Locate the cell with the specified text and output its (X, Y) center coordinate. 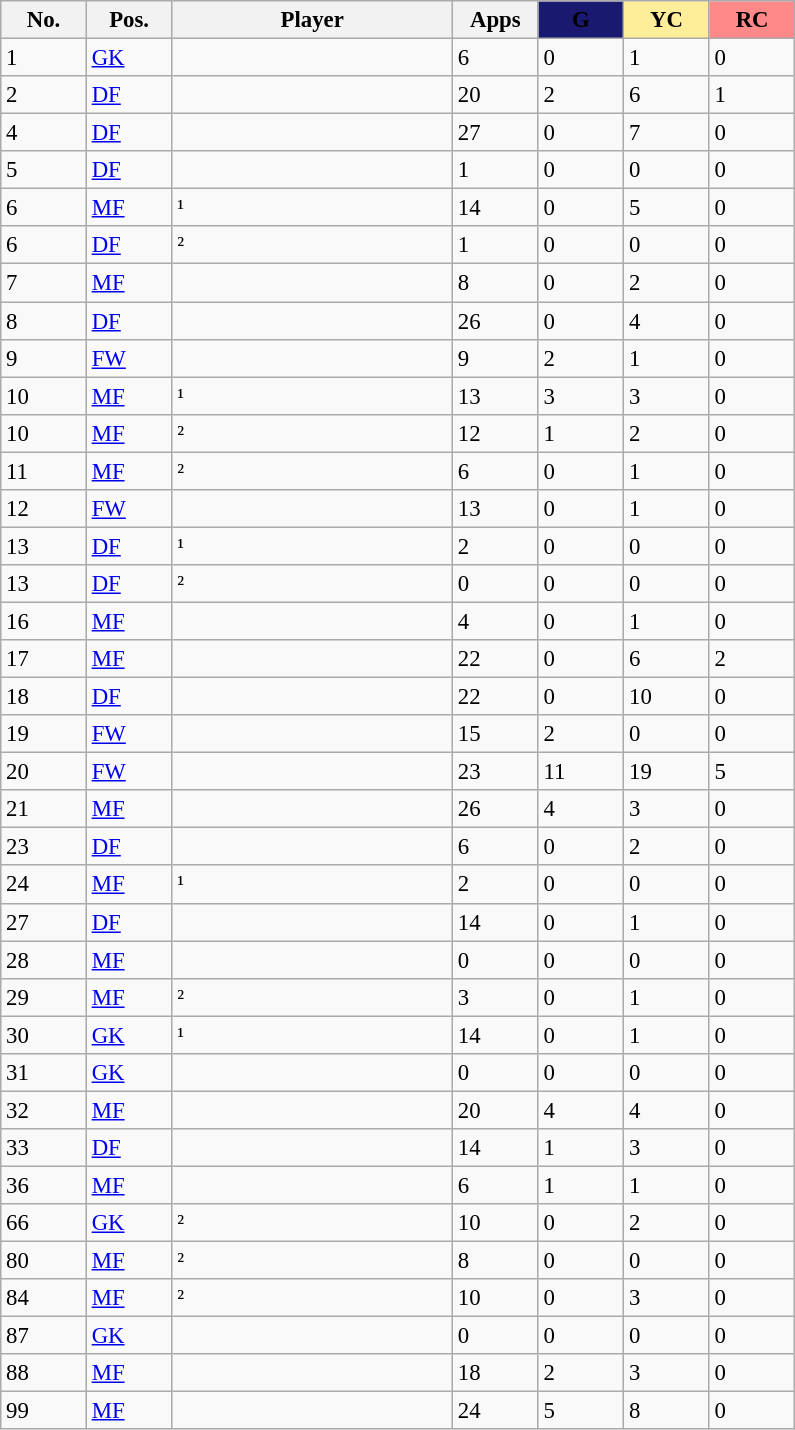
36 (44, 1185)
No. (44, 20)
29 (44, 997)
66 (44, 1223)
32 (44, 1110)
17 (44, 659)
87 (44, 1336)
16 (44, 621)
G (581, 20)
Pos. (129, 20)
21 (44, 809)
30 (44, 1035)
84 (44, 1298)
99 (44, 1411)
RC (752, 20)
28 (44, 960)
80 (44, 1261)
15 (496, 734)
31 (44, 1073)
Player (312, 20)
88 (44, 1373)
Apps (496, 20)
33 (44, 1148)
YC (667, 20)
